Output the [X, Y] coordinate of the center of the cell containing the given text.  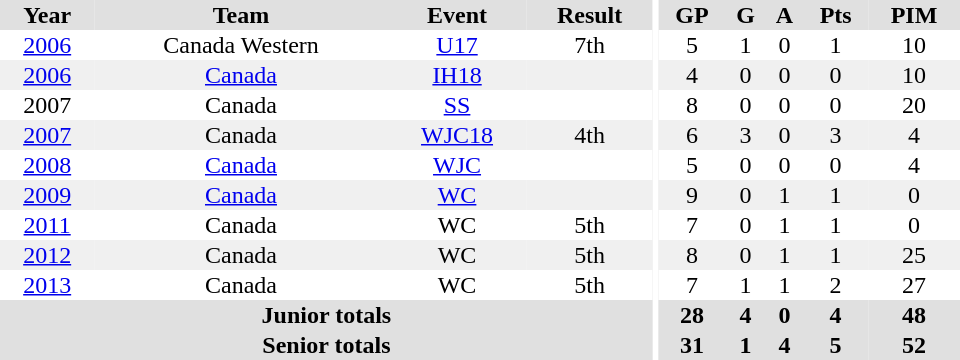
4th [589, 135]
25 [914, 255]
U17 [458, 45]
Year [47, 15]
Result [589, 15]
Event [458, 15]
2 [836, 285]
Junior totals [326, 315]
27 [914, 285]
9 [692, 195]
IH18 [458, 75]
48 [914, 315]
A [785, 15]
2009 [47, 195]
PIM [914, 15]
52 [914, 345]
Canada Western [240, 45]
WJC [458, 165]
7th [589, 45]
G [746, 15]
SS [458, 105]
2011 [47, 225]
28 [692, 315]
31 [692, 345]
GP [692, 15]
2013 [47, 285]
2008 [47, 165]
6 [692, 135]
Pts [836, 15]
Senior totals [326, 345]
20 [914, 105]
2012 [47, 255]
Team [240, 15]
WJC18 [458, 135]
